Identify which cell holds the provided text, then report its [X, Y] central coordinate. 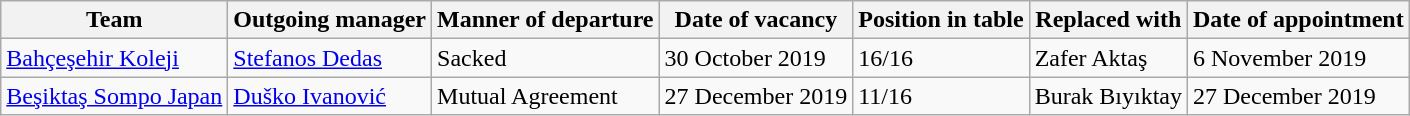
6 November 2019 [1299, 58]
Beşiktaş Sompo Japan [114, 96]
Position in table [941, 20]
Date of vacancy [756, 20]
Burak Bıyıktay [1108, 96]
Mutual Agreement [546, 96]
Bahçeşehir Koleji [114, 58]
Outgoing manager [330, 20]
Team [114, 20]
30 October 2019 [756, 58]
Stefanos Dedas [330, 58]
16/16 [941, 58]
Manner of departure [546, 20]
11/16 [941, 96]
Date of appointment [1299, 20]
Sacked [546, 58]
Duško Ivanović [330, 96]
Zafer Aktaş [1108, 58]
Replaced with [1108, 20]
